Return [X, Y] of the center of cell containing provided text 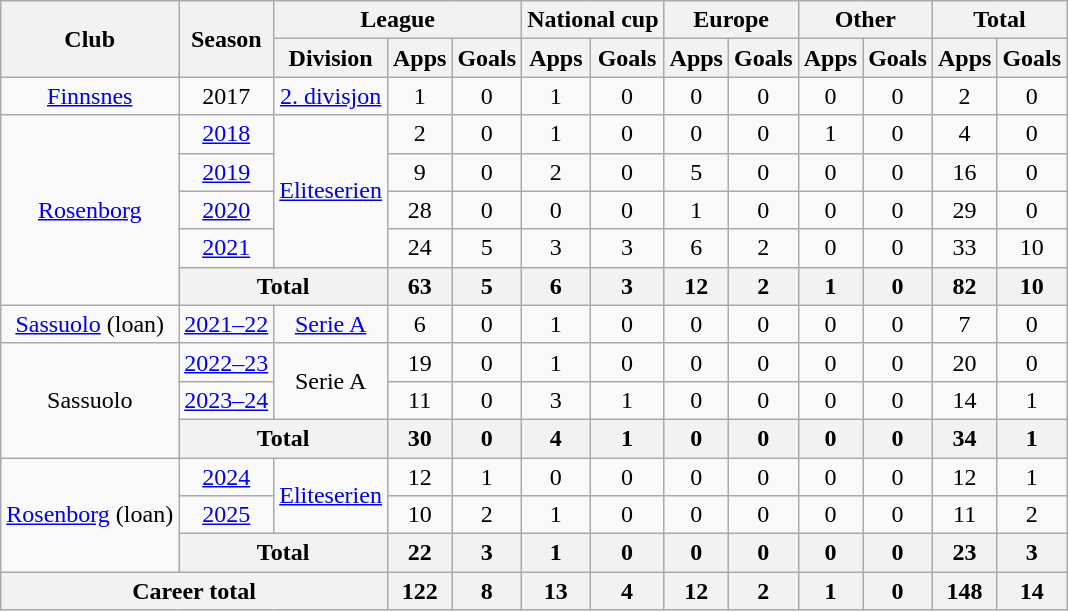
Division [331, 58]
19 [419, 362]
8 [487, 591]
Club [90, 39]
148 [964, 591]
2025 [226, 515]
2024 [226, 477]
2. divisjon [331, 96]
2018 [226, 134]
34 [964, 438]
29 [964, 210]
9 [419, 172]
2021–22 [226, 324]
22 [419, 553]
Finnsnes [90, 96]
Sassuolo (loan) [90, 324]
Rosenborg [90, 210]
Season [226, 39]
28 [419, 210]
2022–23 [226, 362]
7 [964, 324]
Other [865, 20]
13 [556, 591]
Career total [194, 591]
20 [964, 362]
2019 [226, 172]
Rosenborg (loan) [90, 515]
2021 [226, 248]
2023–24 [226, 400]
33 [964, 248]
63 [419, 286]
2017 [226, 96]
122 [419, 591]
24 [419, 248]
Sassuolo [90, 400]
23 [964, 553]
82 [964, 286]
League [398, 20]
16 [964, 172]
30 [419, 438]
National cup [593, 20]
Europe [731, 20]
2020 [226, 210]
